Return the [X, Y] coordinate for the center point of the cell that contains the specified text.  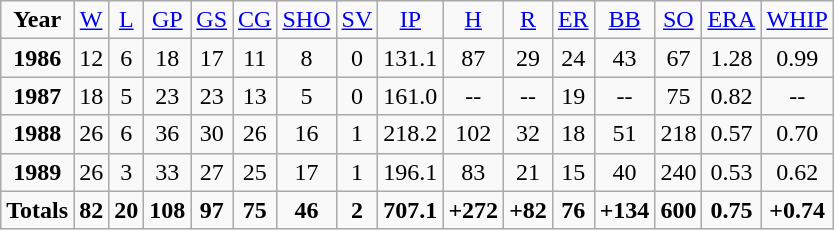
R [528, 20]
161.0 [410, 96]
Totals [38, 210]
ER [573, 20]
33 [168, 172]
19 [573, 96]
8 [306, 58]
30 [212, 134]
76 [573, 210]
BB [624, 20]
2 [357, 210]
24 [573, 58]
0.99 [797, 58]
97 [212, 210]
0.53 [732, 172]
IP [410, 20]
1986 [38, 58]
600 [678, 210]
SO [678, 20]
W [92, 20]
82 [92, 210]
0.75 [732, 210]
GP [168, 20]
+134 [624, 210]
+272 [474, 210]
83 [474, 172]
0.57 [732, 134]
L [126, 20]
218 [678, 134]
27 [212, 172]
11 [255, 58]
1987 [38, 96]
87 [474, 58]
240 [678, 172]
21 [528, 172]
196.1 [410, 172]
20 [126, 210]
25 [255, 172]
+82 [528, 210]
32 [528, 134]
H [474, 20]
ERA [732, 20]
0.70 [797, 134]
12 [92, 58]
707.1 [410, 210]
40 [624, 172]
102 [474, 134]
WHIP [797, 20]
218.2 [410, 134]
SV [357, 20]
43 [624, 58]
29 [528, 58]
16 [306, 134]
+0.74 [797, 210]
1988 [38, 134]
51 [624, 134]
3 [126, 172]
0.82 [732, 96]
13 [255, 96]
46 [306, 210]
1.28 [732, 58]
0.62 [797, 172]
1989 [38, 172]
SHO [306, 20]
CG [255, 20]
GS [212, 20]
108 [168, 210]
36 [168, 134]
131.1 [410, 58]
15 [573, 172]
Year [38, 20]
67 [678, 58]
